Scan for the cell matching the given text and deliver its (X, Y) coordinate at center. 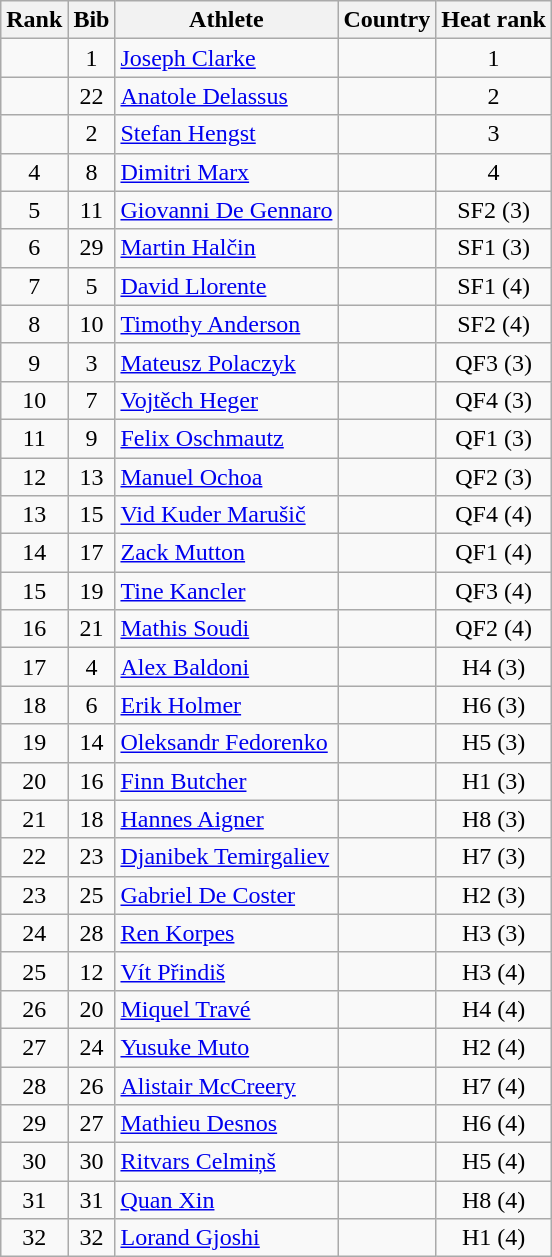
H3 (4) (494, 971)
Vít Přindiš (226, 971)
Stefan Hengst (226, 134)
Dimitri Marx (226, 172)
QF2 (3) (494, 477)
H3 (3) (494, 933)
Country (387, 20)
Alistair McCreery (226, 1085)
H2 (4) (494, 1047)
SF1 (3) (494, 248)
Alex Baldoni (226, 667)
H1 (3) (494, 781)
Athlete (226, 20)
QF3 (4) (494, 591)
H4 (3) (494, 667)
Felix Oschmautz (226, 438)
Joseph Clarke (226, 58)
H2 (3) (494, 895)
Lorand Gjoshi (226, 1238)
QF2 (4) (494, 629)
Yusuke Muto (226, 1047)
Timothy Anderson (226, 324)
QF4 (3) (494, 400)
Mateusz Polaczyk (226, 362)
Erik Holmer (226, 705)
Quan Xin (226, 1200)
H5 (3) (494, 743)
Miquel Travé (226, 1009)
Tine Kancler (226, 591)
H8 (3) (494, 819)
Anatole Delassus (226, 96)
Djanibek Temirgaliev (226, 857)
H7 (3) (494, 857)
Ritvars Celmiņš (226, 1162)
Gabriel De Coster (226, 895)
QF3 (3) (494, 362)
H1 (4) (494, 1238)
H7 (4) (494, 1085)
Giovanni De Gennaro (226, 210)
Hannes Aigner (226, 819)
SF1 (4) (494, 286)
QF4 (4) (494, 515)
Rank (34, 20)
QF1 (4) (494, 553)
Manuel Ochoa (226, 477)
Ren Korpes (226, 933)
Bib (92, 20)
Vid Kuder Marušič (226, 515)
H8 (4) (494, 1200)
David Llorente (226, 286)
Vojtěch Heger (226, 400)
Mathis Soudi (226, 629)
Zack Mutton (226, 553)
Finn Butcher (226, 781)
SF2 (4) (494, 324)
H5 (4) (494, 1162)
Mathieu Desnos (226, 1124)
H6 (4) (494, 1124)
SF2 (3) (494, 210)
Oleksandr Fedorenko (226, 743)
H4 (4) (494, 1009)
QF1 (3) (494, 438)
Martin Halčin (226, 248)
Heat rank (494, 20)
H6 (3) (494, 705)
